Search for the cell housing the specified text and yield its (x, y) center coordinate. 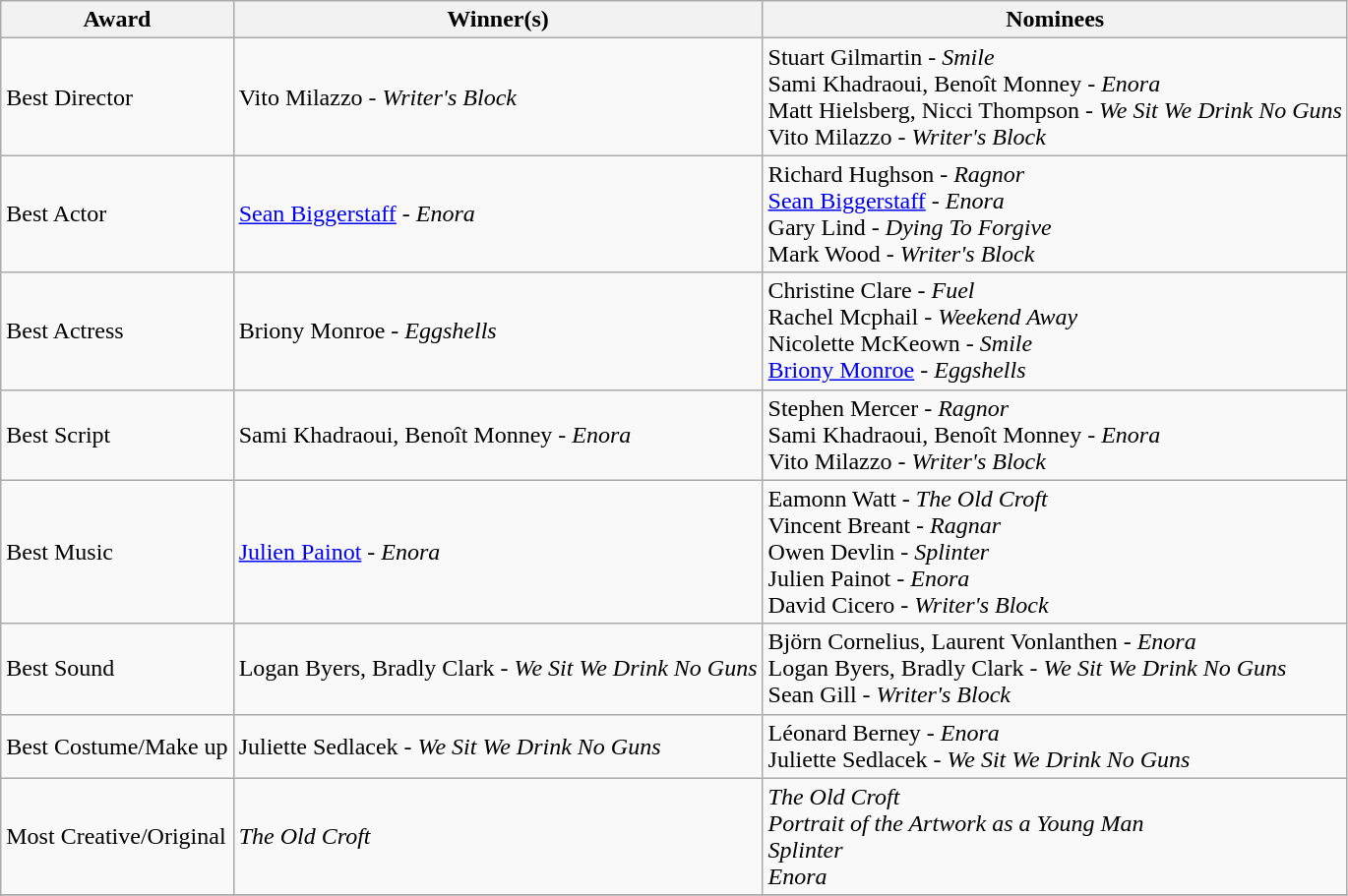
Stuart Gilmartin - SmileSami Khadraoui, Benoît Monney - EnoraMatt Hielsberg, Nicci Thompson - We Sit We Drink No GunsVito Milazzo - Writer's Block (1055, 96)
Best Actor (117, 214)
The Old Croft (498, 836)
Best Sound (117, 669)
Christine Clare - FuelRachel Mcphail - Weekend AwayNicolette McKeown - SmileBriony Monroe - Eggshells (1055, 330)
Julien Painot - Enora (498, 552)
Winner(s) (498, 20)
Most Creative/Original (117, 836)
Award (117, 20)
Best Costume/Make up (117, 746)
Björn Cornelius, Laurent Vonlanthen - EnoraLogan Byers, Bradly Clark - We Sit We Drink No GunsSean Gill - Writer's Block (1055, 669)
Sami Khadraoui, Benoît Monney - Enora (498, 435)
Richard Hughson - RagnorSean Biggerstaff - EnoraGary Lind - Dying To ForgiveMark Wood - Writer's Block (1055, 214)
Léonard Berney - EnoraJuliette Sedlacek - We Sit We Drink No Guns (1055, 746)
Nominees (1055, 20)
Briony Monroe - Eggshells (498, 330)
Best Actress (117, 330)
The Old CroftPortrait of the Artwork as a Young ManSplinterEnora (1055, 836)
Eamonn Watt - The Old CroftVincent Breant - RagnarOwen Devlin - SplinterJulien Painot - EnoraDavid Cicero - Writer's Block (1055, 552)
Sean Biggerstaff - Enora (498, 214)
Best Script (117, 435)
Vito Milazzo - Writer's Block (498, 96)
Logan Byers, Bradly Clark - We Sit We Drink No Guns (498, 669)
Juliette Sedlacek - We Sit We Drink No Guns (498, 746)
Stephen Mercer - RagnorSami Khadraoui, Benoît Monney - EnoraVito Milazzo - Writer's Block (1055, 435)
Best Director (117, 96)
Best Music (117, 552)
